Capture the cell that displays the provided text and extract its [x, y] central coordinate. 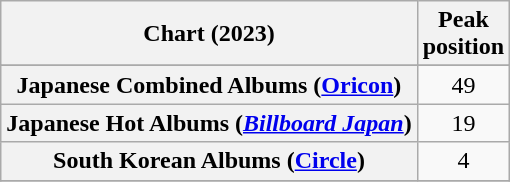
Chart (2023) [209, 34]
Peakposition [463, 34]
Japanese Hot Albums (Billboard Japan) [209, 123]
4 [463, 161]
49 [463, 85]
19 [463, 123]
Japanese Combined Albums (Oricon) [209, 85]
South Korean Albums (Circle) [209, 161]
